Output the (X, Y) coordinate of the center of the cell containing the given text.  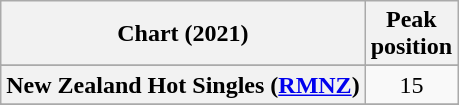
Chart (2021) (183, 34)
Peakposition (411, 34)
15 (411, 85)
New Zealand Hot Singles (RMNZ) (183, 85)
